For the text-containing cell, return its midpoint in [X, Y] coordinate format. 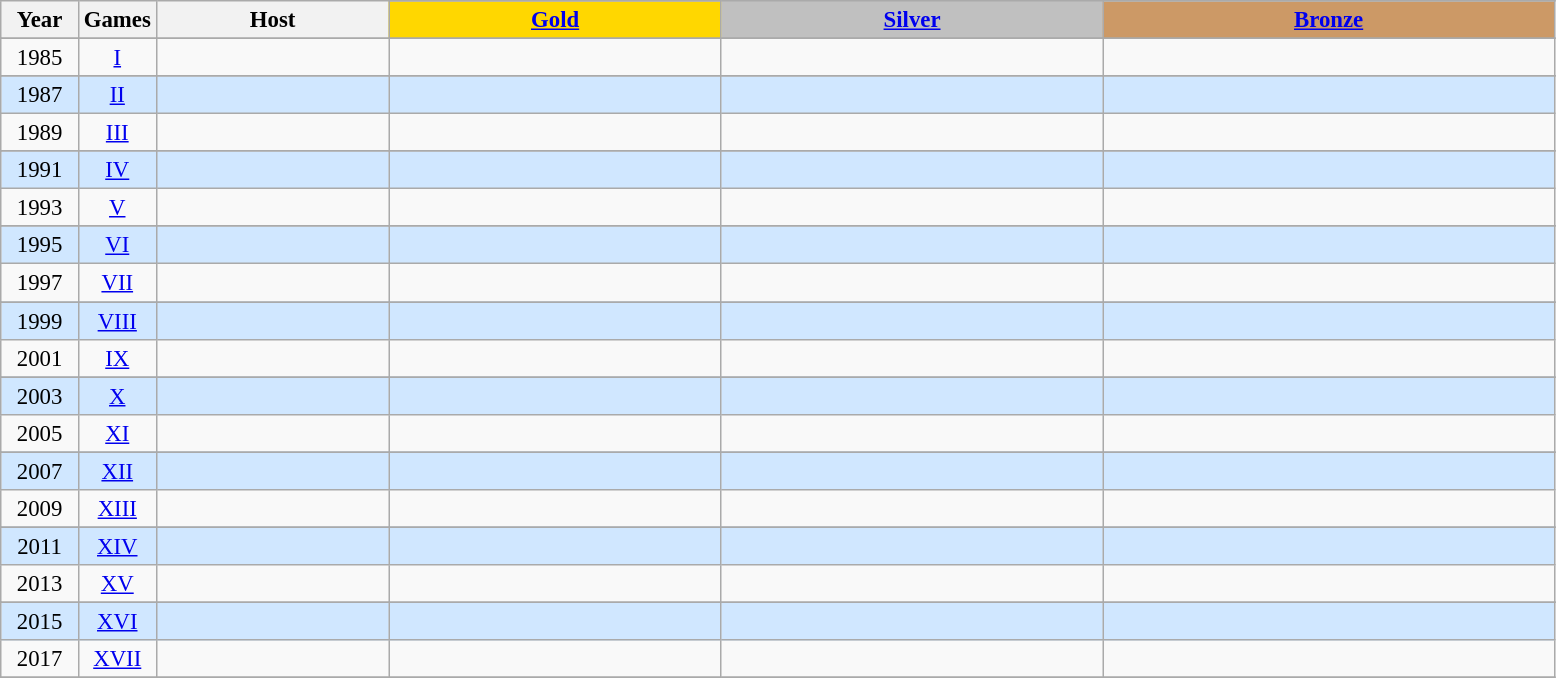
Host [272, 20]
VII [117, 283]
VI [117, 245]
VIII [117, 321]
1989 [40, 133]
2011 [40, 546]
X [117, 396]
I [117, 58]
1995 [40, 245]
Bronze [1328, 20]
II [117, 95]
XV [117, 584]
1991 [40, 170]
2015 [40, 621]
III [117, 133]
IX [117, 358]
XVI [117, 621]
XII [117, 471]
XVII [117, 659]
2017 [40, 659]
1985 [40, 58]
1987 [40, 95]
XIV [117, 546]
2013 [40, 584]
1997 [40, 283]
Silver [912, 20]
IV [117, 170]
2009 [40, 509]
Games [117, 20]
2007 [40, 471]
Year [40, 20]
XI [117, 433]
2003 [40, 396]
1993 [40, 208]
Gold [555, 20]
XIII [117, 509]
1999 [40, 321]
2001 [40, 358]
V [117, 208]
2005 [40, 433]
